Detect which cell encompasses the target text, then output its [x, y] center coordinate. 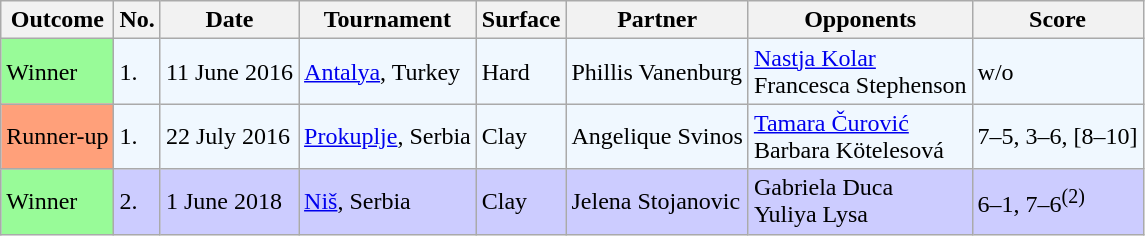
Surface [521, 20]
1 June 2018 [229, 202]
Partner [657, 20]
Antalya, Turkey [388, 72]
Niš, Serbia [388, 202]
6–1, 7–6(2) [1058, 202]
Prokuplje, Serbia [388, 136]
Phillis Vanenburg [657, 72]
No. [137, 20]
11 June 2016 [229, 72]
Score [1058, 20]
Tamara Čurović Barbara Kötelesová [860, 136]
Jelena Stojanovic [657, 202]
Gabriela Duca Yuliya Lysa [860, 202]
7–5, 3–6, [8–10] [1058, 136]
22 July 2016 [229, 136]
w/o [1058, 72]
Angelique Svinos [657, 136]
2. [137, 202]
Opponents [860, 20]
Hard [521, 72]
Runner-up [58, 136]
Outcome [58, 20]
Date [229, 20]
Nastja Kolar Francesca Stephenson [860, 72]
Tournament [388, 20]
